Return the [x, y] coordinate for the center point of the cell that contains the specified text.  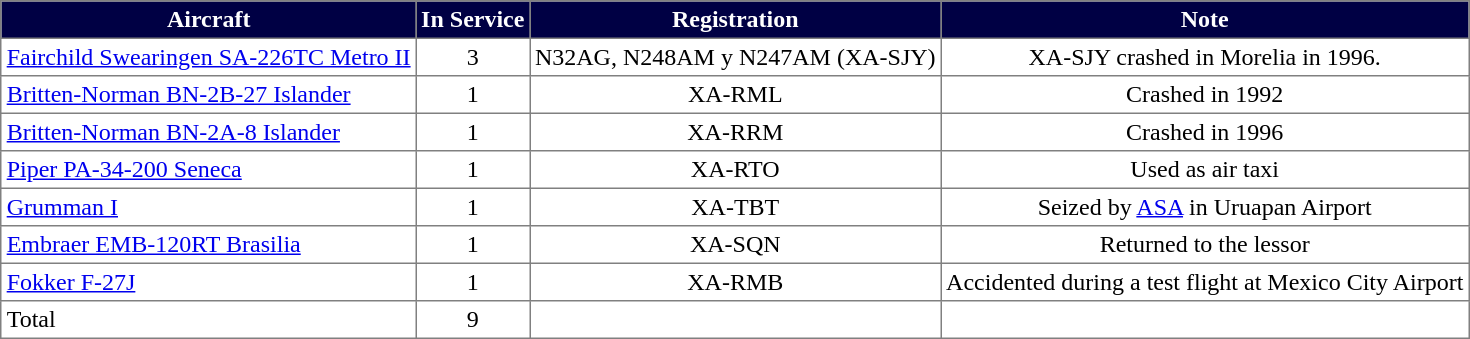
Registration [736, 20]
Fairchild Swearingen SA-226TC Metro II [208, 57]
Note [1205, 20]
Fokker F-27J [208, 282]
Grumman I [208, 207]
Total [208, 320]
9 [473, 320]
Piper PA-34-200 Seneca [208, 170]
XA-RML [736, 95]
Britten-Norman BN-2A-8 Islander [208, 132]
Embraer EMB-120RT Brasilia [208, 245]
In Service [473, 20]
XA-RTO [736, 170]
Accidented during a test flight at Mexico City Airport [1205, 282]
XA-TBT [736, 207]
Seized by ASA in Uruapan Airport [1205, 207]
Aircraft [208, 20]
Returned to the lessor [1205, 245]
XA-SQN [736, 245]
3 [473, 57]
Used as air taxi [1205, 170]
N32AG, N248AM y N247AM (XA-SJY) [736, 57]
Crashed in 1996 [1205, 132]
XA-SJY crashed in Morelia in 1996. [1205, 57]
Britten-Norman BN-2B-27 Islander [208, 95]
XA-RMB [736, 282]
XA-RRM [736, 132]
Crashed in 1992 [1205, 95]
